Provide the [X, Y] coordinate of the cell's center where the given text is located.  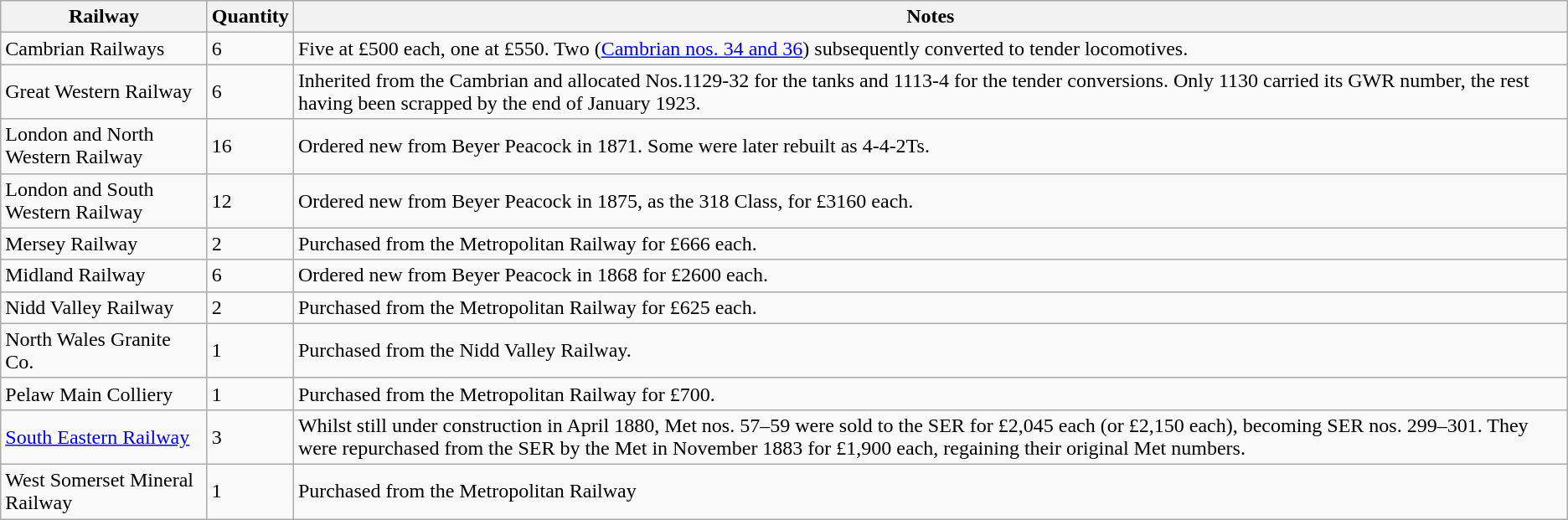
London and South Western Railway [104, 201]
Great Western Railway [104, 92]
South Eastern Railway [104, 437]
Ordered new from Beyer Peacock in 1868 for £2600 each. [930, 275]
Purchased from the Nidd Valley Railway. [930, 350]
Five at £500 each, one at £550. Two (Cambrian nos. 34 and 36) subsequently converted to tender locomotives. [930, 49]
Pelaw Main Colliery [104, 394]
Purchased from the Metropolitan Railway [930, 491]
North Wales Granite Co. [104, 350]
Railway [104, 17]
Purchased from the Metropolitan Railway for £666 each. [930, 244]
Quantity [250, 17]
Midland Railway [104, 275]
3 [250, 437]
12 [250, 201]
London and North Western Railway [104, 146]
Notes [930, 17]
Nidd Valley Railway [104, 307]
Cambrian Railways [104, 49]
Mersey Railway [104, 244]
Ordered new from Beyer Peacock in 1875, as the 318 Class, for £3160 each. [930, 201]
16 [250, 146]
Purchased from the Metropolitan Railway for £700. [930, 394]
West Somerset Mineral Railway [104, 491]
Ordered new from Beyer Peacock in 1871. Some were later rebuilt as 4-4-2Ts. [930, 146]
Purchased from the Metropolitan Railway for £625 each. [930, 307]
